From the cell containing the given text, extract its center point as [X, Y] coordinate. 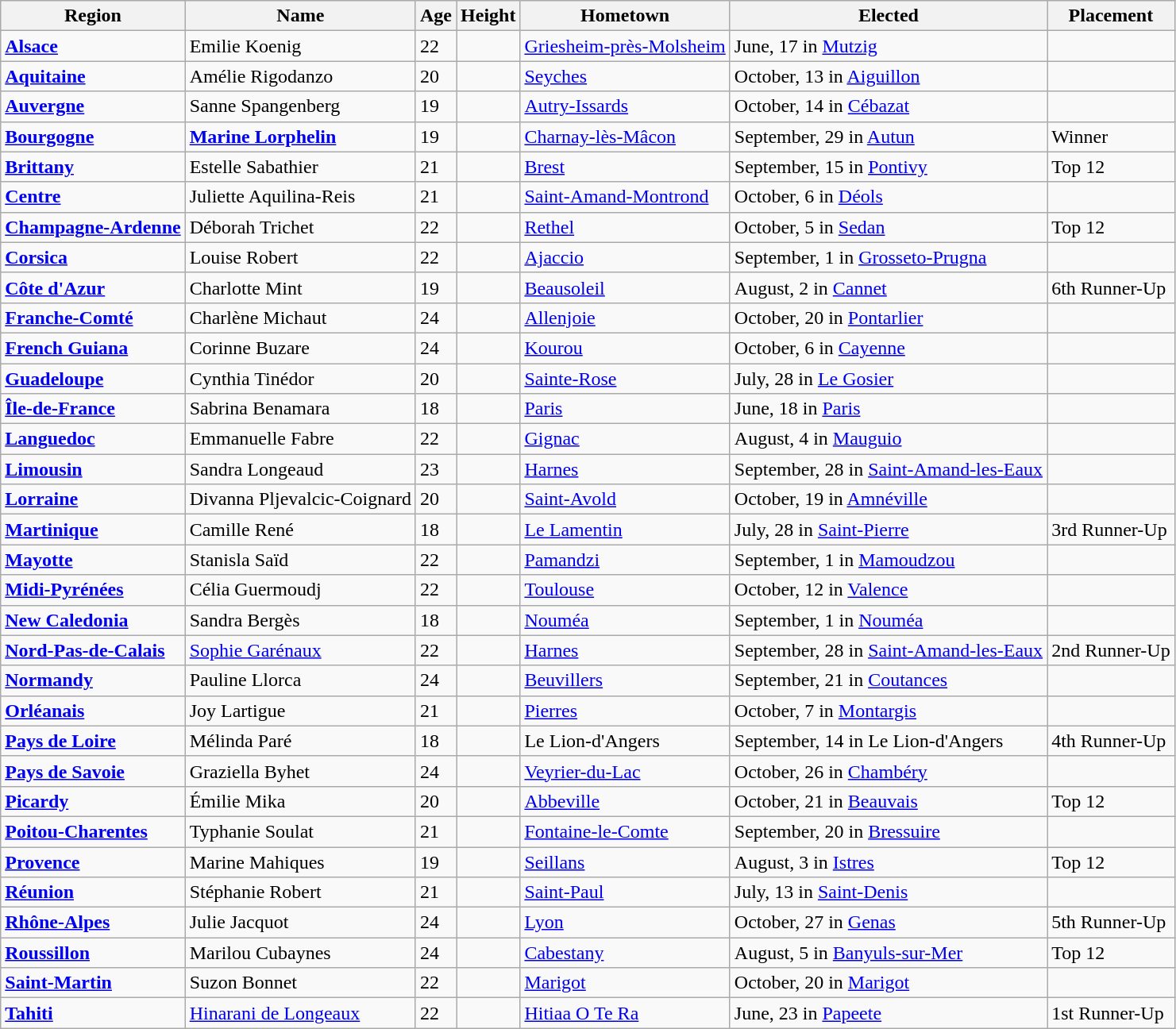
3rd Runner-Up [1112, 530]
Hinarani de Longeaux [300, 1013]
Cynthia Tinédor [300, 379]
Saint-Avold [625, 499]
Le Lamentin [625, 530]
Autry-Issards [625, 106]
Émilie Mika [300, 801]
Champagne-Ardenne [93, 227]
Seillans [625, 861]
Saint-Amand-Montrond [625, 197]
Beuvillers [625, 680]
Region [93, 16]
October, 13 in Aiguillon [888, 76]
September, 1 in Nouméa [888, 620]
Orléanais [93, 711]
Auvergne [93, 106]
September, 21 in Coutances [888, 680]
Marilou Cubaynes [300, 953]
Charnay-lès-Mâcon [625, 137]
Lorraine [93, 499]
Provence [93, 861]
Marine Lorphelin [300, 137]
July, 13 in Saint-Denis [888, 892]
September, 1 in Grosseto-Prugna [888, 257]
September, 29 in Autun [888, 137]
Seyches [625, 76]
Estelle Sabathier [300, 167]
Nord-Pas-de-Calais [93, 650]
Pays de Loire [93, 741]
October, 14 in Cébazat [888, 106]
Pays de Savoie [93, 771]
September, 1 in Mamoudzou [888, 560]
Name [300, 16]
Suzon Bonnet [300, 983]
October, 12 in Valence [888, 590]
Roussillon [93, 953]
September, 15 in Pontivy [888, 167]
Bourgogne [93, 137]
Réunion [93, 892]
Sophie Garénaux [300, 650]
August, 2 in Cannet [888, 287]
Nouméa [625, 620]
September, 20 in Bressuire [888, 831]
Midi-Pyrénées [93, 590]
October, 7 in Montargis [888, 711]
Amélie Rigodanzo [300, 76]
Fontaine-le-Comte [625, 831]
October, 5 in Sedan [888, 227]
October, 27 in Genas [888, 923]
Louise Robert [300, 257]
September, 14 in Le Lion-d'Angers [888, 741]
Age [435, 16]
Languedoc [93, 439]
Saint-Paul [625, 892]
Sandra Longeaud [300, 469]
Paris [625, 409]
23 [435, 469]
Winner [1112, 137]
Hometown [625, 16]
October, 26 in Chambéry [888, 771]
Corsica [93, 257]
Picardy [93, 801]
Corinne Buzare [300, 348]
Pierres [625, 711]
June, 23 in Papeete [888, 1013]
Tahiti [93, 1013]
Gignac [625, 439]
Graziella Byhet [300, 771]
Typhanie Soulat [300, 831]
Sabrina Benamara [300, 409]
Le Lion-d'Angers [625, 741]
Normandy [93, 680]
August, 3 in Istres [888, 861]
Beausoleil [625, 287]
Côte d'Azur [93, 287]
Guadeloupe [93, 379]
Elected [888, 16]
Mayotte [93, 560]
Charlotte Mint [300, 287]
Ajaccio [625, 257]
Rhône-Alpes [93, 923]
Pauline Llorca [300, 680]
Hitiaa O Te Ra [625, 1013]
Brest [625, 167]
Emmanuelle Fabre [300, 439]
Marine Mahiques [300, 861]
Stéphanie Robert [300, 892]
Franche-Comté [93, 318]
Kourou [625, 348]
Allenjoie [625, 318]
Poitou-Charentes [93, 831]
Brittany [93, 167]
Placement [1112, 16]
Griesheim-près-Molsheim [625, 46]
Toulouse [625, 590]
July, 28 in Saint-Pierre [888, 530]
October, 6 in Déols [888, 197]
October, 21 in Beauvais [888, 801]
2nd Runner-Up [1112, 650]
Height [488, 16]
June, 17 in Mutzig [888, 46]
Déborah Trichet [300, 227]
Alsace [93, 46]
October, 6 in Cayenne [888, 348]
Limousin [93, 469]
New Caledonia [93, 620]
Aquitaine [93, 76]
Julie Jacquot [300, 923]
Abbeville [625, 801]
October, 20 in Pontarlier [888, 318]
Veyrier-du-Lac [625, 771]
French Guiana [93, 348]
Charlène Michaut [300, 318]
Saint-Martin [93, 983]
Sandra Bergès [300, 620]
Mélinda Paré [300, 741]
Juliette Aquilina-Reis [300, 197]
August, 4 in Mauguio [888, 439]
Sanne Spangenberg [300, 106]
Cabestany [625, 953]
Île-de-France [93, 409]
Centre [93, 197]
1st Runner-Up [1112, 1013]
6th Runner-Up [1112, 287]
Pamandzi [625, 560]
Joy Lartigue [300, 711]
August, 5 in Banyuls-sur-Mer [888, 953]
Divanna Pljevalcic-Coignard [300, 499]
Stanisla Saïd [300, 560]
Célia Guermoudj [300, 590]
Sainte-Rose [625, 379]
June, 18 in Paris [888, 409]
July, 28 in Le Gosier [888, 379]
October, 19 in Amnéville [888, 499]
Rethel [625, 227]
4th Runner-Up [1112, 741]
Lyon [625, 923]
Marigot [625, 983]
5th Runner-Up [1112, 923]
Camille René [300, 530]
Emilie Koenig [300, 46]
October, 20 in Marigot [888, 983]
Martinique [93, 530]
